Identify which cell holds the provided text, then report its [x, y] central coordinate. 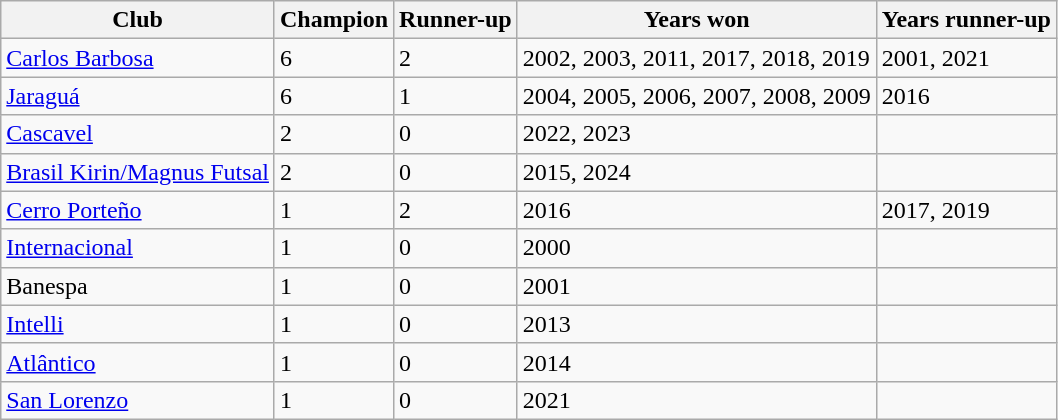
Jaraguá [138, 96]
2004, 2005, 2006, 2007, 2008, 2009 [696, 96]
Champion [334, 20]
2022, 2023 [696, 134]
2013 [696, 324]
Atlântico [138, 362]
Club [138, 20]
2000 [696, 248]
2001, 2021 [966, 58]
Brasil Kirin/Magnus Futsal [138, 172]
2017, 2019 [966, 210]
Cerro Porteño [138, 210]
Internacional [138, 248]
2015, 2024 [696, 172]
Intelli [138, 324]
Carlos Barbosa [138, 58]
Runner-up [456, 20]
Cascavel [138, 134]
Banespa [138, 286]
Years won [696, 20]
2002, 2003, 2011, 2017, 2018, 2019 [696, 58]
Years runner-up [966, 20]
2014 [696, 362]
2001 [696, 286]
San Lorenzo [138, 400]
2021 [696, 400]
